Detect which cell encompasses the target text, then output its [x, y] center coordinate. 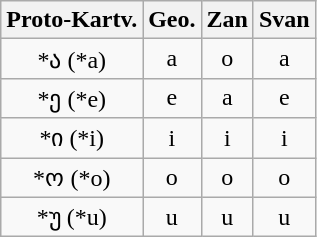
*ო (*o) [72, 178]
*ე (*e) [72, 98]
*უ (*u) [72, 217]
*ა (*a) [72, 59]
Proto-Kartv. [72, 20]
Zan [227, 20]
*ი (*i) [72, 138]
Geo. [172, 20]
Svan [284, 20]
